From the cell containing the given text, extract its center point as (x, y) coordinate. 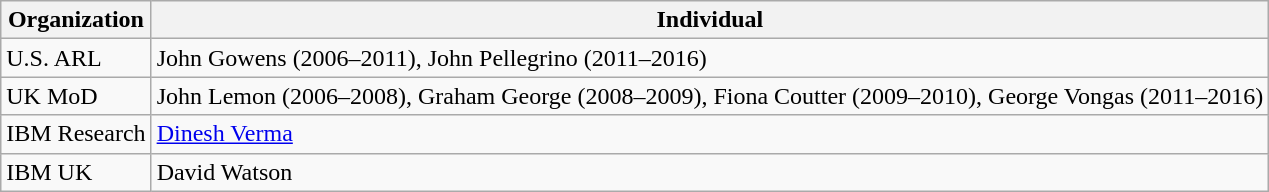
Individual (710, 20)
John Lemon (2006–2008), Graham George (2008–2009), Fiona Coutter (2009–2010), George Vongas (2011–2016) (710, 96)
David Watson (710, 172)
John Gowens (2006–2011), John Pellegrino (2011–2016) (710, 58)
Dinesh Verma (710, 134)
UK MoD (76, 96)
IBM Research (76, 134)
U.S. ARL (76, 58)
Organization (76, 20)
IBM UK (76, 172)
